For the text-containing cell, return its midpoint in [x, y] coordinate format. 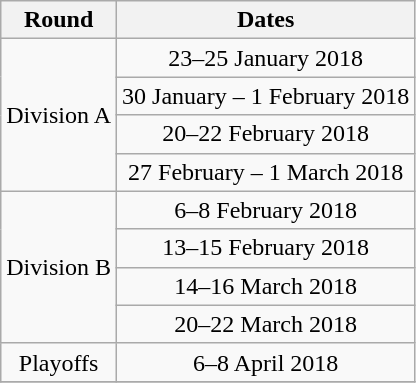
Division A [59, 115]
20–22 February 2018 [266, 134]
30 January – 1 February 2018 [266, 96]
13–15 February 2018 [266, 248]
23–25 January 2018 [266, 58]
20–22 March 2018 [266, 324]
6–8 April 2018 [266, 362]
Dates [266, 20]
14–16 March 2018 [266, 286]
Round [59, 20]
27 February – 1 March 2018 [266, 172]
Division B [59, 267]
Playoffs [59, 362]
6–8 February 2018 [266, 210]
